Identify which cell holds the provided text, then report its [x, y] central coordinate. 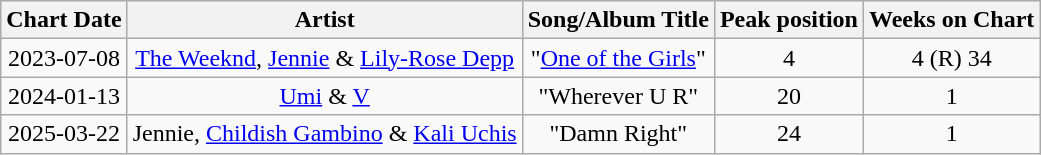
4 (R) 34 [951, 58]
4 [788, 58]
Song/Album Title [618, 20]
The Weeknd, Jennie & Lily-Rose Depp [324, 58]
20 [788, 96]
Jennie, Childish Gambino & Kali Uchis [324, 134]
"Wherever U R" [618, 96]
Umi & V [324, 96]
Peak position [788, 20]
Weeks on Chart [951, 20]
Artist [324, 20]
2025-03-22 [64, 134]
2024-01-13 [64, 96]
24 [788, 134]
"One of the Girls" [618, 58]
"Damn Right" [618, 134]
2023-07-08 [64, 58]
Chart Date [64, 20]
